Scan for the cell matching the given text and deliver its [X, Y] coordinate at center. 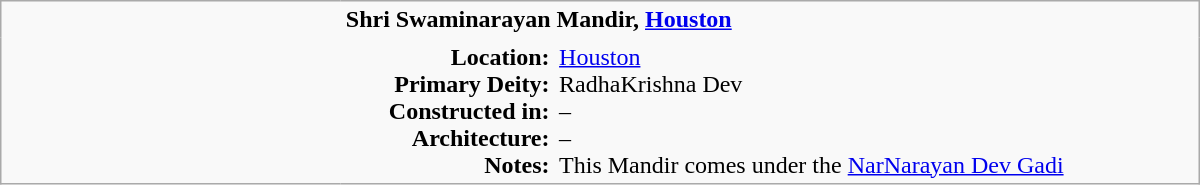
Location:Primary Deity:Constructed in:Architecture:Notes: [448, 110]
Houston RadhaKrishna Dev – – This Mandir comes under the NarNarayan Dev Gadi [876, 110]
Shri Swaminarayan Mandir, Houston [770, 20]
